Determine the [x, y] coordinate at the center of the cell enclosing the given text.  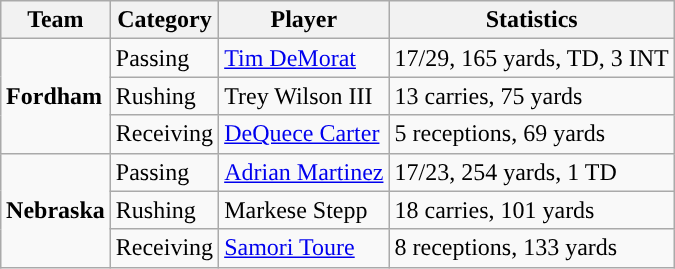
Samori Toure [304, 248]
13 carries, 75 yards [532, 96]
18 carries, 101 yards [532, 210]
Fordham [56, 96]
5 receptions, 69 yards [532, 134]
Markese Stepp [304, 210]
Statistics [532, 20]
Player [304, 20]
17/29, 165 yards, TD, 3 INT [532, 58]
Team [56, 20]
DeQuece Carter [304, 134]
Category [164, 20]
Adrian Martinez [304, 172]
Tim DeMorat [304, 58]
8 receptions, 133 yards [532, 248]
Nebraska [56, 210]
Trey Wilson III [304, 96]
17/23, 254 yards, 1 TD [532, 172]
